Output the [X, Y] coordinate of the center of the cell containing the given text.  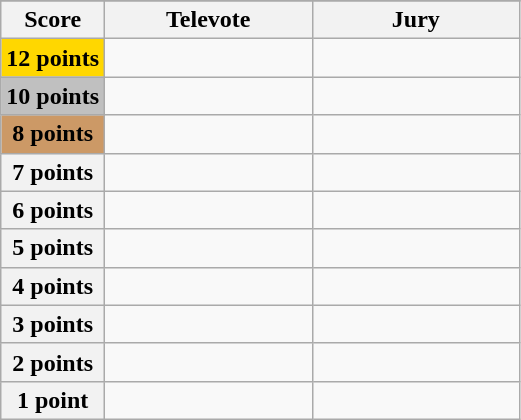
Televote [209, 20]
8 points [53, 134]
3 points [53, 324]
5 points [53, 248]
12 points [53, 58]
2 points [53, 362]
4 points [53, 286]
Score [53, 20]
7 points [53, 172]
6 points [53, 210]
Jury [416, 20]
1 point [53, 400]
10 points [53, 96]
